Find where the given text appears and provide that cell's center as [x, y] coordinate. 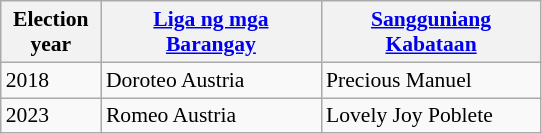
Lovely Joy Poblete [431, 116]
Sangguniang Kabataan [431, 32]
Romeo Austria [211, 116]
Doroteo Austria [211, 80]
2023 [51, 116]
2018 [51, 80]
Electionyear [51, 32]
Precious Manuel [431, 80]
Liga ng mga Barangay [211, 32]
